Scan for the cell matching the given text and deliver its [x, y] coordinate at center. 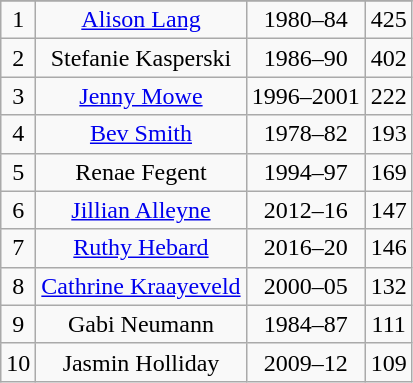
111 [388, 324]
1994–97 [306, 172]
2016–20 [306, 248]
1980–84 [306, 20]
2009–12 [306, 362]
Jillian Alleyne [141, 210]
10 [18, 362]
7 [18, 248]
8 [18, 286]
Alison Lang [141, 20]
Jasmin Holliday [141, 362]
Bev Smith [141, 134]
Cathrine Kraayeveld [141, 286]
402 [388, 58]
2 [18, 58]
1 [18, 20]
109 [388, 362]
Stefanie Kasperski [141, 58]
Gabi Neumann [141, 324]
425 [388, 20]
169 [388, 172]
Renae Fegent [141, 172]
1986–90 [306, 58]
Ruthy Hebard [141, 248]
132 [388, 286]
222 [388, 96]
9 [18, 324]
5 [18, 172]
147 [388, 210]
4 [18, 134]
6 [18, 210]
Jenny Mowe [141, 96]
1984–87 [306, 324]
1978–82 [306, 134]
2000–05 [306, 286]
146 [388, 248]
1996–2001 [306, 96]
3 [18, 96]
193 [388, 134]
2012–16 [306, 210]
